Output the [X, Y] coordinate of the center of the cell containing the given text.  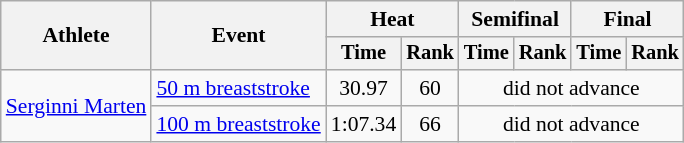
66 [430, 124]
Athlete [76, 36]
Serginni Marten [76, 106]
1:07.34 [364, 124]
60 [430, 88]
100 m breaststroke [238, 124]
Final [627, 19]
Semifinal [515, 19]
30.97 [364, 88]
Heat [392, 19]
Event [238, 36]
50 m breaststroke [238, 88]
